From the cell containing the given text, extract its center point as (X, Y) coordinate. 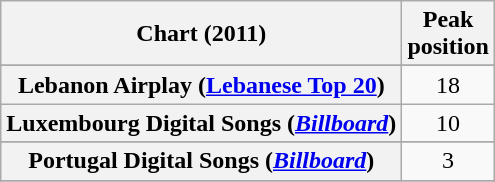
18 (448, 85)
3 (448, 161)
Luxembourg Digital Songs (Billboard) (202, 123)
Lebanon Airplay (Lebanese Top 20) (202, 85)
Peakposition (448, 34)
10 (448, 123)
Chart (2011) (202, 34)
Portugal Digital Songs (Billboard) (202, 161)
